Provide the [X, Y] coordinate of the cell's center where the given text is located.  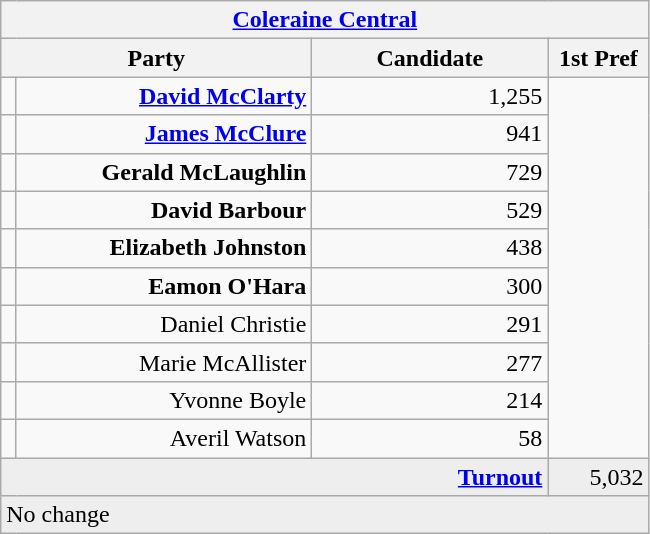
Gerald McLaughlin [164, 172]
529 [430, 210]
941 [430, 134]
David Barbour [164, 210]
5,032 [598, 477]
1,255 [430, 96]
Elizabeth Johnston [164, 248]
58 [430, 438]
Marie McAllister [164, 362]
Averil Watson [164, 438]
277 [430, 362]
291 [430, 324]
Turnout [274, 477]
300 [430, 286]
729 [430, 172]
Daniel Christie [164, 324]
1st Pref [598, 58]
No change [325, 515]
David McClarty [164, 96]
Yvonne Boyle [164, 400]
Coleraine Central [325, 20]
Candidate [430, 58]
438 [430, 248]
Eamon O'Hara [164, 286]
James McClure [164, 134]
214 [430, 400]
Party [156, 58]
